Determine the (x, y) coordinate at the center of the cell enclosing the given text.  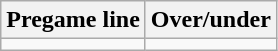
Pregame line (74, 20)
Over/under (210, 20)
